Identify which cell holds the provided text, then report its [x, y] central coordinate. 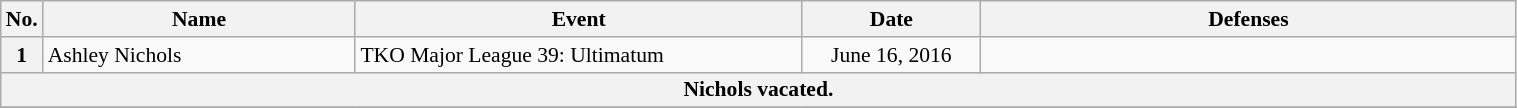
TKO Major League 39: Ultimatum [578, 55]
Name [200, 19]
1 [22, 55]
No. [22, 19]
Event [578, 19]
Ashley Nichols [200, 55]
Nichols vacated. [758, 90]
June 16, 2016 [892, 55]
Defenses [1248, 19]
Date [892, 19]
